Return the [x, y] coordinate for the center point of the cell that contains the specified text.  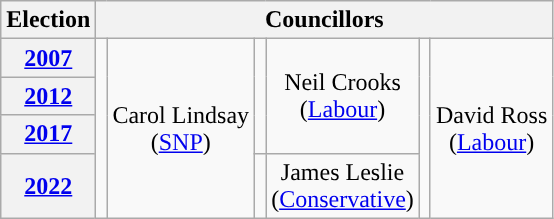
Councillors [324, 20]
2022 [48, 186]
David Ross(Labour) [491, 128]
2012 [48, 96]
2017 [48, 134]
2007 [48, 58]
Election [48, 20]
Carol Lindsay(SNP) [181, 128]
James Leslie(Conservative) [343, 186]
Neil Crooks(Labour) [343, 96]
